Return (x, y) of the center of cell containing provided text 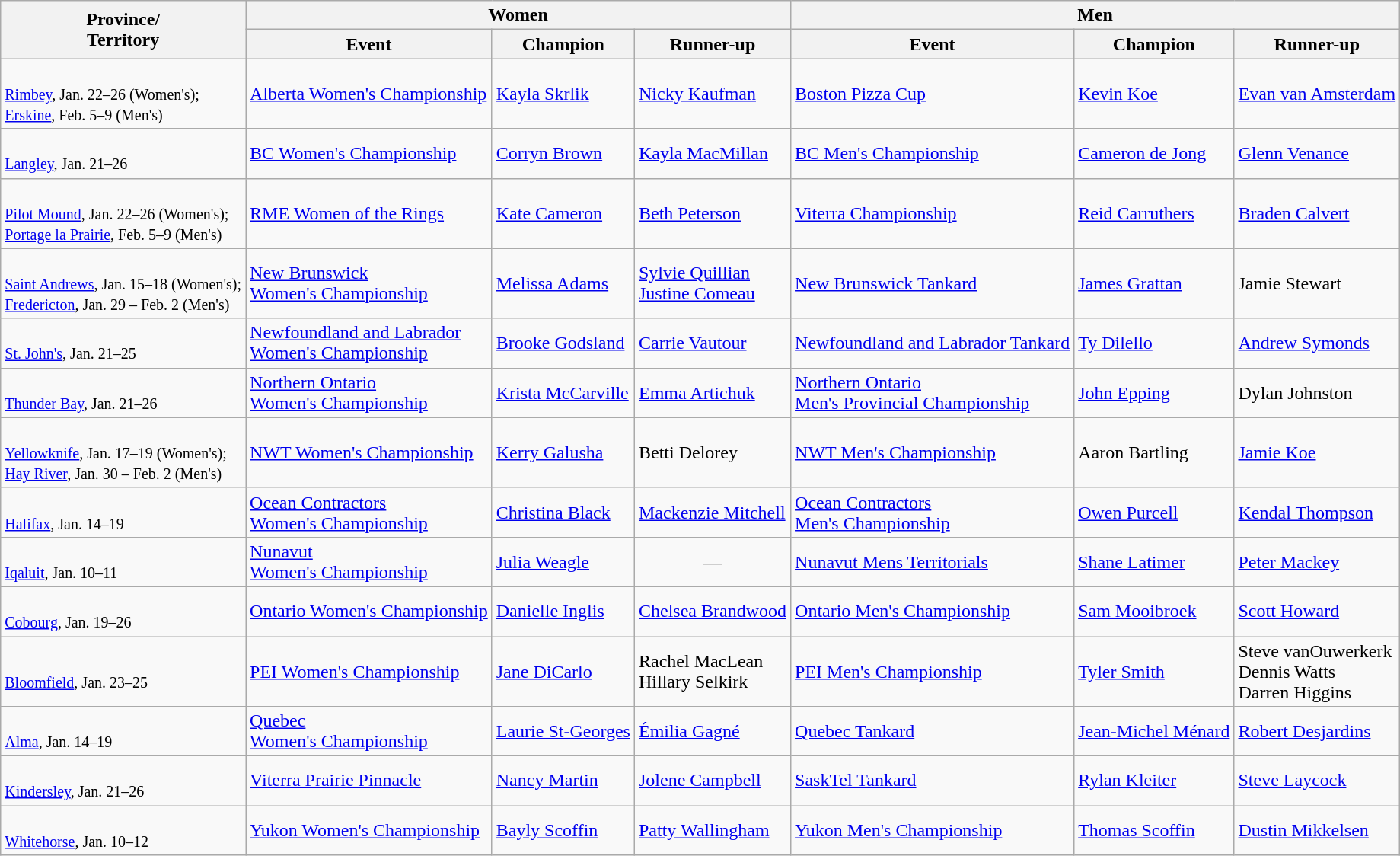
SaskTel Tankard (933, 781)
Glenn Venance (1317, 154)
Corryn Brown (563, 154)
Sylvie Quillian Justine Comeau (713, 283)
Pilot Mound, Jan. 22–26 (Women's); Portage la Prairie, Feb. 5–9 (Men's) (123, 213)
Owen Purcell (1154, 512)
Men (1095, 15)
Carrie Vautour (713, 343)
Iqaluit, Jan. 10–11 (123, 562)
Jolene Campbell (713, 781)
St. John's, Jan. 21–25 (123, 343)
Halifax, Jan. 14–19 (123, 512)
Kevin Koe (1154, 94)
Langley, Jan. 21–26 (123, 154)
Steve Laycock (1317, 781)
Andrew Symonds (1317, 343)
Viterra Prairie Pinnacle (369, 781)
New Brunswick Women's Championship (369, 283)
NWT Men's Championship (933, 452)
Thunder Bay, Jan. 21–26 (123, 393)
Jamie Koe (1317, 452)
Kayla MacMillan (713, 154)
Northern Ontario Men's Provincial Championship (933, 393)
Mackenzie Mitchell (713, 512)
BC Men's Championship (933, 154)
Alma, Jan. 14–19 (123, 731)
Steve vanOuwerkerk Dennis Watts Darren Higgins (1317, 672)
Jamie Stewart (1317, 283)
Saint Andrews, Jan. 15–18 (Women's); Fredericton, Jan. 29 – Feb. 2 (Men's) (123, 283)
Ontario Women's Championship (369, 611)
James Grattan (1154, 283)
Nancy Martin (563, 781)
Jane DiCarlo (563, 672)
Cobourg, Jan. 19–26 (123, 611)
Robert Desjardins (1317, 731)
Kate Cameron (563, 213)
Laurie St-Georges (563, 731)
Evan van Amsterdam (1317, 94)
Nicky Kaufman (713, 94)
Kerry Galusha (563, 452)
PEI Men's Championship (933, 672)
Quebec Women's Championship (369, 731)
Province/Territory (123, 30)
Yukon Men's Championship (933, 830)
Melissa Adams (563, 283)
Krista McCarville (563, 393)
Bloomfield, Jan. 23–25 (123, 672)
Bayly Scoffin (563, 830)
Yukon Women's Championship (369, 830)
Kindersley, Jan. 21–26 (123, 781)
Nunavut Women's Championship (369, 562)
Jean-Michel Ménard (1154, 731)
Tyler Smith (1154, 672)
Reid Carruthers (1154, 213)
Kayla Skrlik (563, 94)
Betti Delorey (713, 452)
Ocean Contractors Men's Championship (933, 512)
Thomas Scoffin (1154, 830)
New Brunswick Tankard (933, 283)
Sam Mooibroek (1154, 611)
Newfoundland and Labrador Tankard (933, 343)
Ocean Contractors Women's Championship (369, 512)
Rachel MacLeanHillary Selkirk (713, 672)
John Epping (1154, 393)
Newfoundland and Labrador Women's Championship (369, 343)
Beth Peterson (713, 213)
Yellowknife, Jan. 17–19 (Women's); Hay River, Jan. 30 – Feb. 2 (Men's) (123, 452)
Danielle Inglis (563, 611)
Christina Black (563, 512)
Rylan Kleiter (1154, 781)
Scott Howard (1317, 611)
Ty Dilello (1154, 343)
BC Women's Championship (369, 154)
Kendal Thompson (1317, 512)
Nunavut Mens Territorials (933, 562)
Viterra Championship (933, 213)
Julia Weagle (563, 562)
Patty Wallingham (713, 830)
Brooke Godsland (563, 343)
Aaron Bartling (1154, 452)
Quebec Tankard (933, 731)
RME Women of the Rings (369, 213)
PEI Women's Championship (369, 672)
— (713, 562)
Rimbey, Jan. 22–26 (Women's); Erskine, Feb. 5–9 (Men's) (123, 94)
Émilia Gagné (713, 731)
Emma Artichuk (713, 393)
Whitehorse, Jan. 10–12 (123, 830)
Ontario Men's Championship (933, 611)
Dustin Mikkelsen (1317, 830)
Braden Calvert (1317, 213)
Northern Ontario Women's Championship (369, 393)
Boston Pizza Cup (933, 94)
NWT Women's Championship (369, 452)
Alberta Women's Championship (369, 94)
Peter Mackey (1317, 562)
Chelsea Brandwood (713, 611)
Dylan Johnston (1317, 393)
Cameron de Jong (1154, 154)
Women (518, 15)
Shane Latimer (1154, 562)
